Output the [X, Y] coordinate of the center of the cell containing the given text.  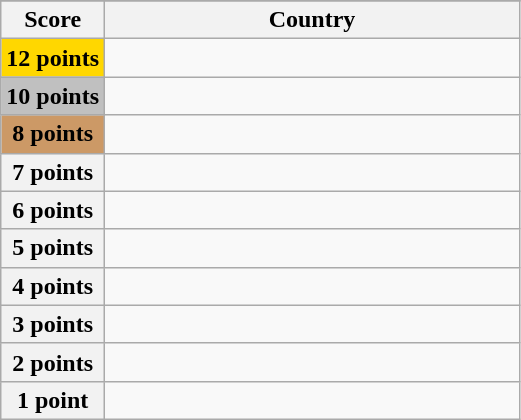
3 points [53, 324]
8 points [53, 134]
5 points [53, 248]
4 points [53, 286]
12 points [53, 58]
6 points [53, 210]
1 point [53, 400]
10 points [53, 96]
2 points [53, 362]
Score [53, 20]
Country [312, 20]
7 points [53, 172]
